Extract the (X, Y) coordinate from the center of the cell holding the provided text.  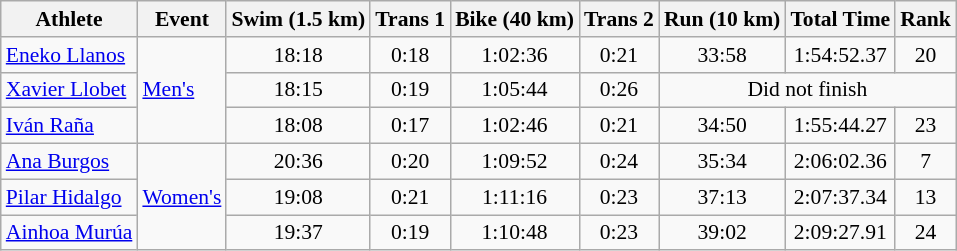
2:09:27.91 (840, 233)
13 (926, 197)
Women's (182, 198)
0:20 (410, 162)
Men's (182, 90)
Xavier Llobet (70, 90)
Athlete (70, 19)
23 (926, 126)
2:06:02.36 (840, 162)
34:50 (722, 126)
0:18 (410, 55)
Pilar Hidalgo (70, 197)
18:08 (298, 126)
2:07:37.34 (840, 197)
0:26 (619, 90)
18:18 (298, 55)
Iván Raña (70, 126)
Total Time (840, 19)
Swim (1.5 km) (298, 19)
1:11:16 (514, 197)
1:10:48 (514, 233)
Event (182, 19)
19:08 (298, 197)
Rank (926, 19)
Trans 1 (410, 19)
1:55:44.27 (840, 126)
1:54:52.37 (840, 55)
0:24 (619, 162)
7 (926, 162)
33:58 (722, 55)
Did not finish (808, 90)
1:02:46 (514, 126)
Bike (40 km) (514, 19)
19:37 (298, 233)
1:05:44 (514, 90)
Ana Burgos (70, 162)
0:17 (410, 126)
Run (10 km) (722, 19)
Eneko Llanos (70, 55)
1:09:52 (514, 162)
35:34 (722, 162)
24 (926, 233)
20:36 (298, 162)
18:15 (298, 90)
39:02 (722, 233)
20 (926, 55)
Trans 2 (619, 19)
Ainhoa Murúa (70, 233)
1:02:36 (514, 55)
37:13 (722, 197)
